Detect which cell encompasses the target text, then output its [X, Y] center coordinate. 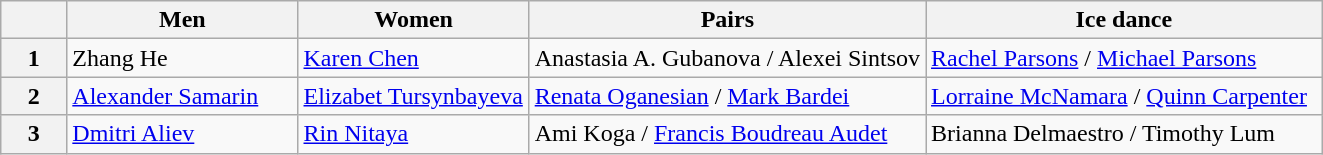
Elizabet Tursynbayeva [414, 96]
Lorraine McNamara / Quinn Carpenter [1124, 96]
Anastasia A. Gubanova / Alexei Sintsov [727, 58]
Pairs [727, 20]
Rachel Parsons / Michael Parsons [1124, 58]
Men [182, 20]
3 [34, 134]
Dmitri Aliev [182, 134]
Karen Chen [414, 58]
Ami Koga / Francis Boudreau Audet [727, 134]
Alexander Samarin [182, 96]
Zhang He [182, 58]
1 [34, 58]
Renata Oganesian / Mark Bardei [727, 96]
Ice dance [1124, 20]
Women [414, 20]
Rin Nitaya [414, 134]
2 [34, 96]
Brianna Delmaestro / Timothy Lum [1124, 134]
